Locate the cell with the specified text and output its [X, Y] center coordinate. 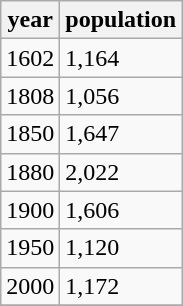
1880 [30, 172]
1,056 [121, 96]
1,606 [121, 210]
1,647 [121, 134]
1950 [30, 248]
year [30, 20]
1900 [30, 210]
1,164 [121, 58]
2000 [30, 286]
1,120 [121, 248]
1602 [30, 58]
population [121, 20]
1808 [30, 96]
2,022 [121, 172]
1850 [30, 134]
1,172 [121, 286]
